Extract the (X, Y) coordinate from the center of the cell holding the provided text.  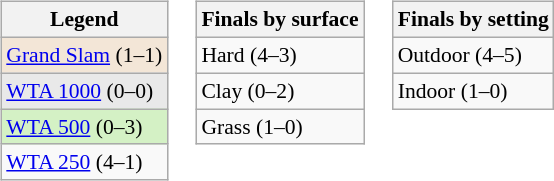
Hard (4–3) (280, 55)
Clay (0–2) (280, 91)
WTA 1000 (0–0) (84, 91)
Legend (84, 20)
Grass (1–0) (280, 127)
WTA 250 (4–1) (84, 162)
Outdoor (4–5) (474, 55)
Indoor (1–0) (474, 91)
Finals by setting (474, 20)
WTA 500 (0–3) (84, 127)
Finals by surface (280, 20)
Grand Slam (1–1) (84, 55)
